Locate the cell with the specified text and output its [X, Y] center coordinate. 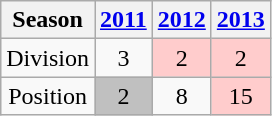
2012 [182, 20]
8 [182, 96]
2013 [240, 20]
15 [240, 96]
Season [48, 20]
Division [48, 58]
2011 [123, 20]
3 [123, 58]
Position [48, 96]
